Return [x, y] of the center of cell containing provided text 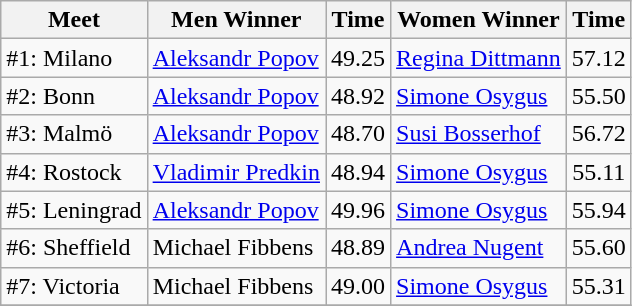
55.31 [598, 286]
57.12 [598, 58]
49.25 [358, 58]
Men Winner [236, 20]
Meet [74, 20]
55.60 [598, 248]
#3: Malmö [74, 134]
56.72 [598, 134]
Susi Bosserhof [479, 134]
#5: Leningrad [74, 210]
#4: Rostock [74, 172]
Women Winner [479, 20]
48.89 [358, 248]
48.70 [358, 134]
Andrea Nugent [479, 248]
49.96 [358, 210]
#7: Victoria [74, 286]
55.11 [598, 172]
#6: Sheffield [74, 248]
#2: Bonn [74, 96]
Vladimir Predkin [236, 172]
48.94 [358, 172]
55.94 [598, 210]
#1: Milano [74, 58]
49.00 [358, 286]
55.50 [598, 96]
Regina Dittmann [479, 58]
48.92 [358, 96]
